For the text-containing cell, return its midpoint in (x, y) coordinate format. 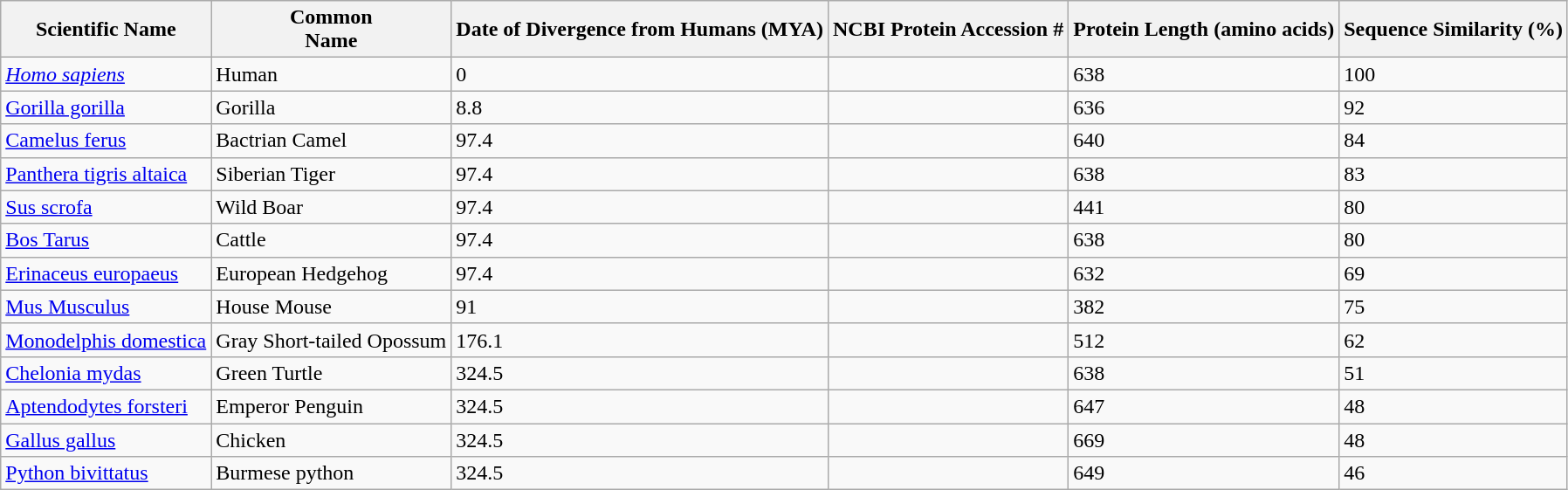
CommonName (332, 30)
632 (1204, 273)
Gorilla (332, 107)
Panthera tigris altaica (107, 174)
176.1 (640, 340)
382 (1204, 307)
Python bivittatus (107, 473)
Emperor Penguin (332, 406)
84 (1454, 141)
62 (1454, 340)
Wild Boar (332, 207)
House Mouse (332, 307)
441 (1204, 207)
Camelus ferus (107, 141)
Green Turtle (332, 373)
91 (640, 307)
Sus scrofa (107, 207)
Burmese python (332, 473)
640 (1204, 141)
669 (1204, 439)
European Hedgehog (332, 273)
51 (1454, 373)
Chicken (332, 439)
Bos Tarus (107, 240)
Protein Length (amino acids) (1204, 30)
Erinaceus europaeus (107, 273)
512 (1204, 340)
Siberian Tiger (332, 174)
649 (1204, 473)
83 (1454, 174)
8.8 (640, 107)
Gray Short-tailed Opossum (332, 340)
Chelonia mydas (107, 373)
92 (1454, 107)
NCBI Protein Accession # (948, 30)
Monodelphis domestica (107, 340)
Mus Musculus (107, 307)
0 (640, 74)
636 (1204, 107)
Scientific Name (107, 30)
Gallus gallus (107, 439)
Cattle (332, 240)
Homo sapiens (107, 74)
75 (1454, 307)
Date of Divergence from Humans (MYA) (640, 30)
100 (1454, 74)
46 (1454, 473)
Human (332, 74)
647 (1204, 406)
69 (1454, 273)
Sequence Similarity (%) (1454, 30)
Bactrian Camel (332, 141)
Gorilla gorilla (107, 107)
Aptendodytes forsteri (107, 406)
